Output the (X, Y) coordinate of the center of the cell containing the given text.  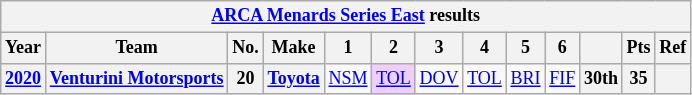
FIF (562, 78)
DOV (439, 78)
Venturini Motorsports (136, 78)
3 (439, 48)
5 (526, 48)
35 (638, 78)
No. (246, 48)
Toyota (294, 78)
Year (24, 48)
6 (562, 48)
BRI (526, 78)
Make (294, 48)
2 (394, 48)
1 (348, 48)
Team (136, 48)
2020 (24, 78)
4 (484, 48)
30th (602, 78)
Pts (638, 48)
NSM (348, 78)
ARCA Menards Series East results (346, 16)
20 (246, 78)
Ref (673, 48)
